Locate the cell with the specified text and output its (x, y) center coordinate. 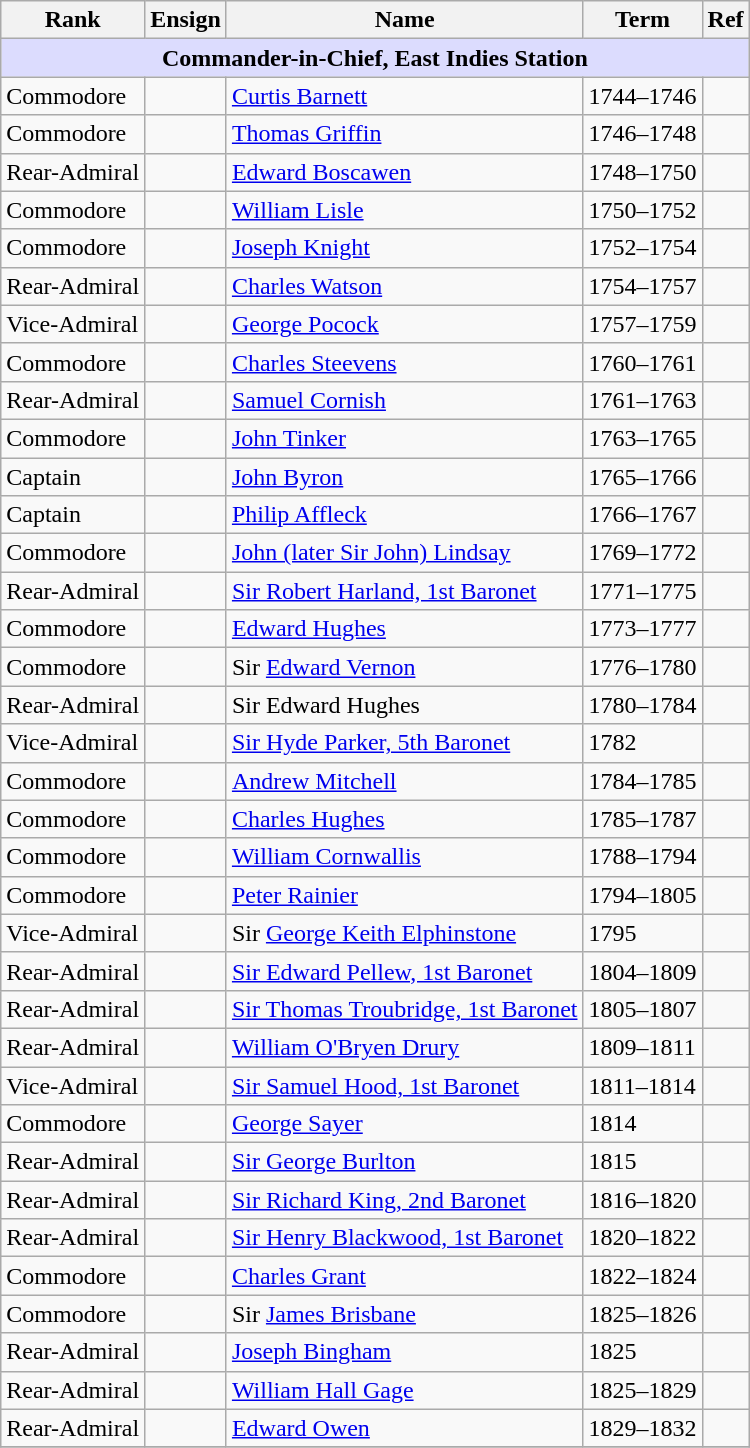
1794–1805 (642, 895)
William Cornwallis (404, 857)
1829–1832 (642, 1428)
1822–1824 (642, 1276)
1748–1750 (642, 172)
George Sayer (404, 1124)
William O'Bryen Drury (404, 1047)
1804–1809 (642, 971)
Name (404, 20)
Sir George Burlton (404, 1162)
George Pocock (404, 324)
Edward Boscawen (404, 172)
Sir Robert Harland, 1st Baronet (404, 591)
1816–1820 (642, 1200)
1757–1759 (642, 324)
Philip Affleck (404, 515)
1766–1767 (642, 515)
Samuel Cornish (404, 400)
1754–1757 (642, 286)
Sir George Keith Elphinstone (404, 933)
1815 (642, 1162)
1763–1765 (642, 438)
1773–1777 (642, 629)
1769–1772 (642, 553)
1752–1754 (642, 248)
Thomas Griffin (404, 134)
1784–1785 (642, 781)
1780–1784 (642, 705)
Sir Hyde Parker, 5th Baronet (404, 743)
Andrew Mitchell (404, 781)
1771–1775 (642, 591)
Charles Grant (404, 1276)
Sir Thomas Troubridge, 1st Baronet (404, 1009)
Sir James Brisbane (404, 1314)
John (later Sir John) Lindsay (404, 553)
Charles Hughes (404, 819)
Sir Edward Hughes (404, 705)
Sir Samuel Hood, 1st Baronet (404, 1085)
Charles Steevens (404, 362)
1776–1780 (642, 667)
John Byron (404, 477)
1785–1787 (642, 819)
1746–1748 (642, 134)
1760–1761 (642, 362)
1809–1811 (642, 1047)
Joseph Bingham (404, 1352)
Edward Hughes (404, 629)
1825–1829 (642, 1390)
John Tinker (404, 438)
1750–1752 (642, 210)
Sir Edward Vernon (404, 667)
1825–1826 (642, 1314)
Commander-in-Chief, East Indies Station (375, 58)
Joseph Knight (404, 248)
Edward Owen (404, 1428)
Ref (726, 20)
1820–1822 (642, 1238)
Ensign (186, 20)
1811–1814 (642, 1085)
1761–1763 (642, 400)
Sir Richard King, 2nd Baronet (404, 1200)
1788–1794 (642, 857)
Sir Edward Pellew, 1st Baronet (404, 971)
1795 (642, 933)
William Hall Gage (404, 1390)
1805–1807 (642, 1009)
1825 (642, 1352)
1765–1766 (642, 477)
Sir Henry Blackwood, 1st Baronet (404, 1238)
1782 (642, 743)
Rank (73, 20)
1814 (642, 1124)
Term (642, 20)
Curtis Barnett (404, 96)
Peter Rainier (404, 895)
Charles Watson (404, 286)
1744–1746 (642, 96)
William Lisle (404, 210)
